Locate the cell with the specified text and output its [X, Y] center coordinate. 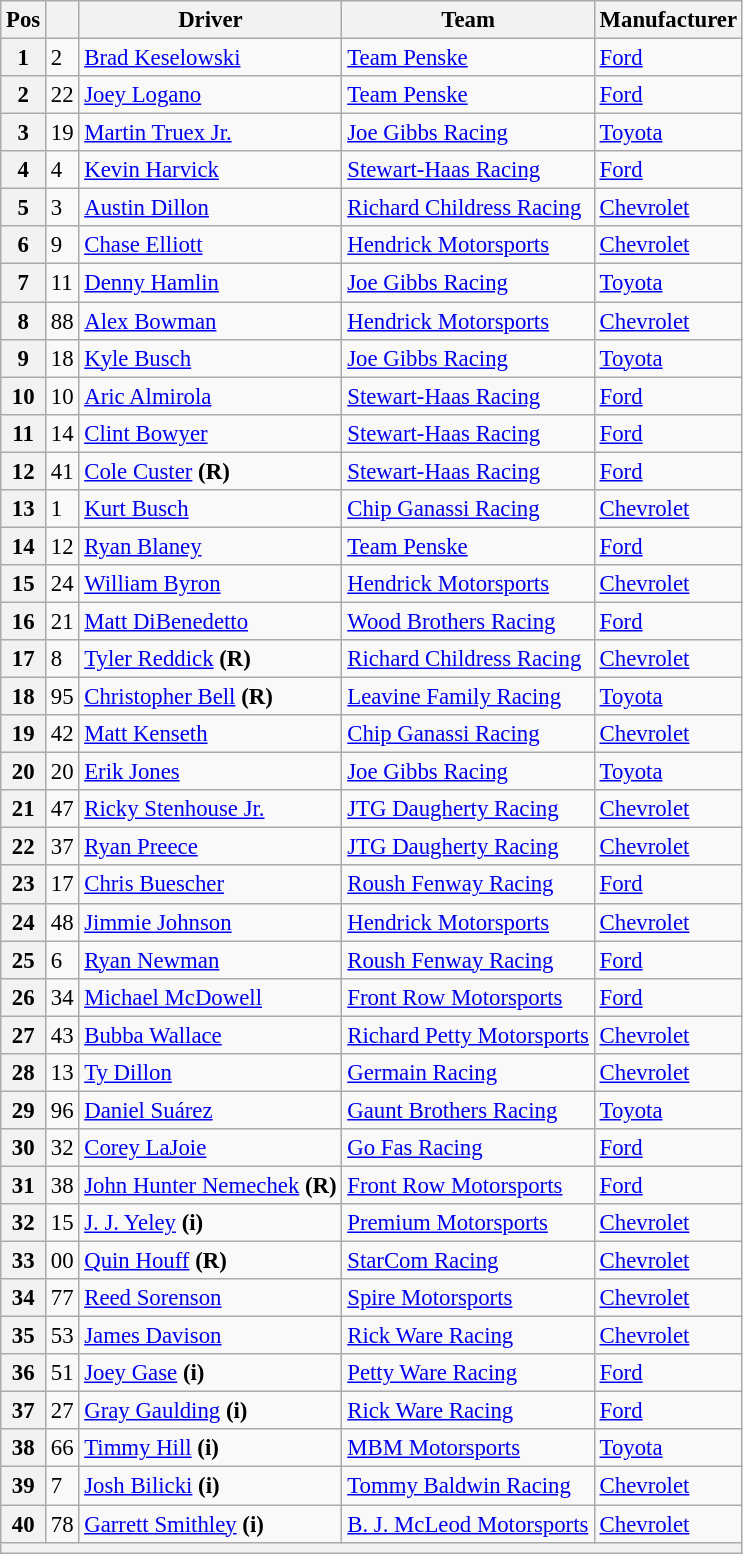
16 [24, 621]
J. J. Yeley (i) [210, 1223]
Christopher Bell (R) [210, 697]
00 [62, 1261]
Chris Buescher [210, 885]
40 [24, 1524]
Joey Gase (i) [210, 1373]
Reed Sorenson [210, 1298]
Kurt Busch [210, 509]
William Byron [210, 584]
25 [24, 960]
Denny Hamlin [210, 283]
39 [24, 1486]
Spire Motorsports [468, 1298]
29 [24, 1110]
Brad Keselowski [210, 58]
Go Fas Racing [468, 1148]
Quin Houff (R) [210, 1261]
88 [62, 321]
47 [62, 809]
Martin Truex Jr. [210, 133]
Petty Ware Racing [468, 1373]
Ryan Newman [210, 960]
Chase Elliott [210, 245]
Ryan Preece [210, 847]
31 [24, 1185]
Driver [210, 20]
5 [24, 208]
35 [24, 1336]
42 [62, 734]
StarCom Racing [468, 1261]
Timmy Hill (i) [210, 1449]
Tommy Baldwin Racing [468, 1486]
26 [24, 997]
Ryan Blaney [210, 546]
95 [62, 697]
Aric Almirola [210, 396]
Erik Jones [210, 772]
Austin Dillon [210, 208]
Garrett Smithley (i) [210, 1524]
Jimmie Johnson [210, 922]
48 [62, 922]
Gray Gaulding (i) [210, 1411]
James Davison [210, 1336]
77 [62, 1298]
33 [24, 1261]
Michael McDowell [210, 997]
23 [24, 885]
96 [62, 1110]
Kyle Busch [210, 358]
Joey Logano [210, 95]
Tyler Reddick (R) [210, 659]
Matt DiBenedetto [210, 621]
53 [62, 1336]
Cole Custer (R) [210, 471]
Team [468, 20]
Germain Racing [468, 1073]
Gaunt Brothers Racing [468, 1110]
Ricky Stenhouse Jr. [210, 809]
Richard Petty Motorsports [468, 1035]
Matt Kenseth [210, 734]
28 [24, 1073]
Bubba Wallace [210, 1035]
Ty Dillon [210, 1073]
30 [24, 1148]
66 [62, 1449]
B. J. McLeod Motorsports [468, 1524]
Premium Motorsports [468, 1223]
Alex Bowman [210, 321]
36 [24, 1373]
John Hunter Nemechek (R) [210, 1185]
43 [62, 1035]
78 [62, 1524]
Daniel Suárez [210, 1110]
Corey LaJoie [210, 1148]
Pos [24, 20]
MBM Motorsports [468, 1449]
41 [62, 471]
Kevin Harvick [210, 170]
Clint Bowyer [210, 433]
Josh Bilicki (i) [210, 1486]
Wood Brothers Racing [468, 621]
51 [62, 1373]
Leavine Family Racing [468, 697]
Manufacturer [668, 20]
